Capture the cell that displays the provided text and extract its (X, Y) central coordinate. 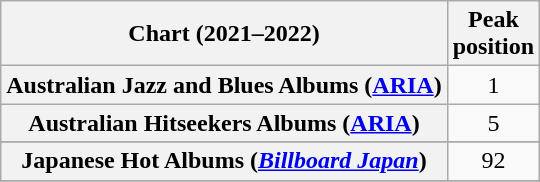
Chart (2021–2022) (224, 34)
92 (493, 161)
1 (493, 85)
Australian Jazz and Blues Albums (ARIA) (224, 85)
5 (493, 123)
Australian Hitseekers Albums (ARIA) (224, 123)
Japanese Hot Albums (Billboard Japan) (224, 161)
Peakposition (493, 34)
